Search for the cell housing the specified text and yield its [X, Y] center coordinate. 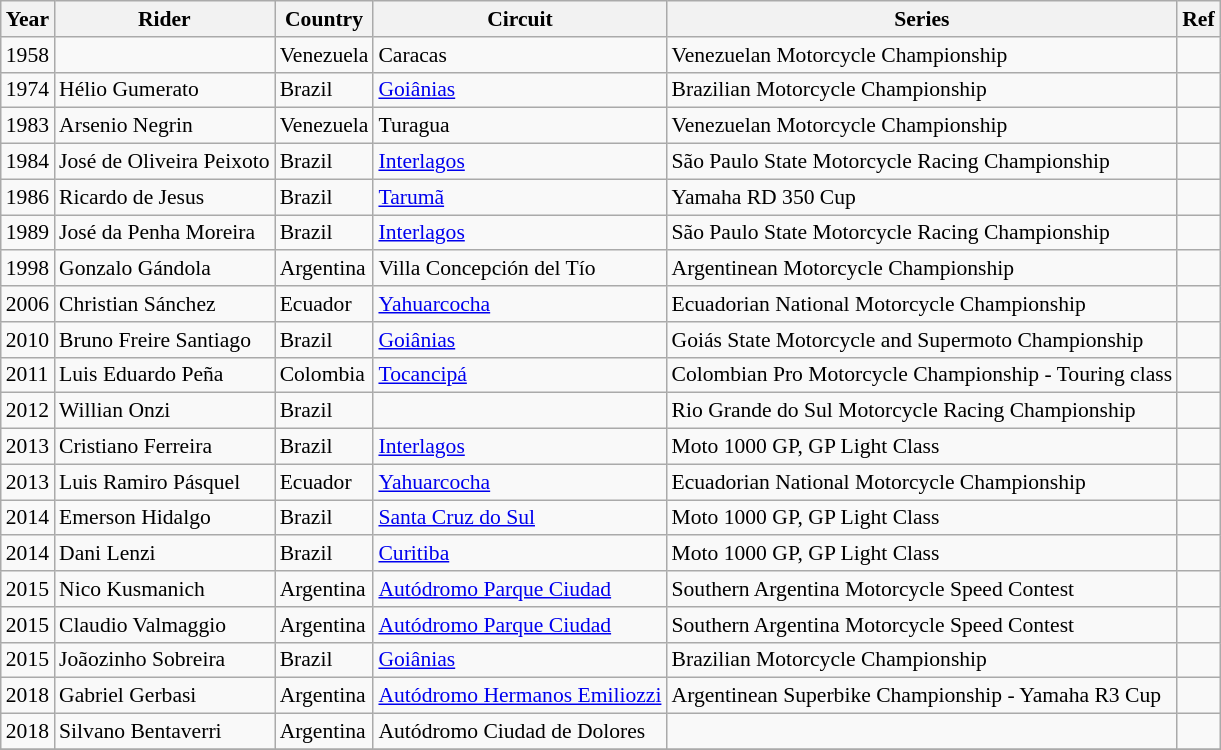
Tocancipá [520, 375]
1983 [28, 126]
2012 [28, 411]
Rider [164, 19]
1998 [28, 269]
Luis Ramiro Pásquel [164, 482]
Turagua [520, 126]
Willian Onzi [164, 411]
Ref [1198, 19]
Hélio Gumerato [164, 90]
Autódromo Ciudad de Dolores [520, 732]
Rio Grande do Sul Motorcycle Racing Championship [922, 411]
1974 [28, 90]
Bruno Freire Santiago [164, 340]
Argentinean Superbike Championship - Yamaha R3 Cup [922, 696]
1989 [28, 233]
Circuit [520, 19]
Joãozinho Sobreira [164, 660]
Dani Lenzi [164, 554]
Caracas [520, 55]
1986 [28, 197]
Villa Concepción del Tío [520, 269]
Tarumã [520, 197]
Santa Cruz do Sul [520, 518]
Yamaha RD 350 Cup [922, 197]
2010 [28, 340]
Year [28, 19]
Autódromo Hermanos Emiliozzi [520, 696]
Ricardo de Jesus [164, 197]
Claudio Valmaggio [164, 625]
Silvano Bentaverri [164, 732]
Gonzalo Gándola [164, 269]
Colombia [324, 375]
Cristiano Ferreira [164, 447]
2011 [28, 375]
Nico Kusmanich [164, 589]
Colombian Pro Motorcycle Championship - Touring class [922, 375]
Gabriel Gerbasi [164, 696]
Luis Eduardo Peña [164, 375]
José da Penha Moreira [164, 233]
1958 [28, 55]
Curitiba [520, 554]
2006 [28, 304]
Goiás State Motorcycle and Supermoto Championship [922, 340]
Christian Sánchez [164, 304]
Emerson Hidalgo [164, 518]
1984 [28, 162]
José de Oliveira Peixoto [164, 162]
Country [324, 19]
Series [922, 19]
Argentinean Motorcycle Championship [922, 269]
Arsenio Negrin [164, 126]
